Output the (x, y) coordinate of the center of the cell containing the given text.  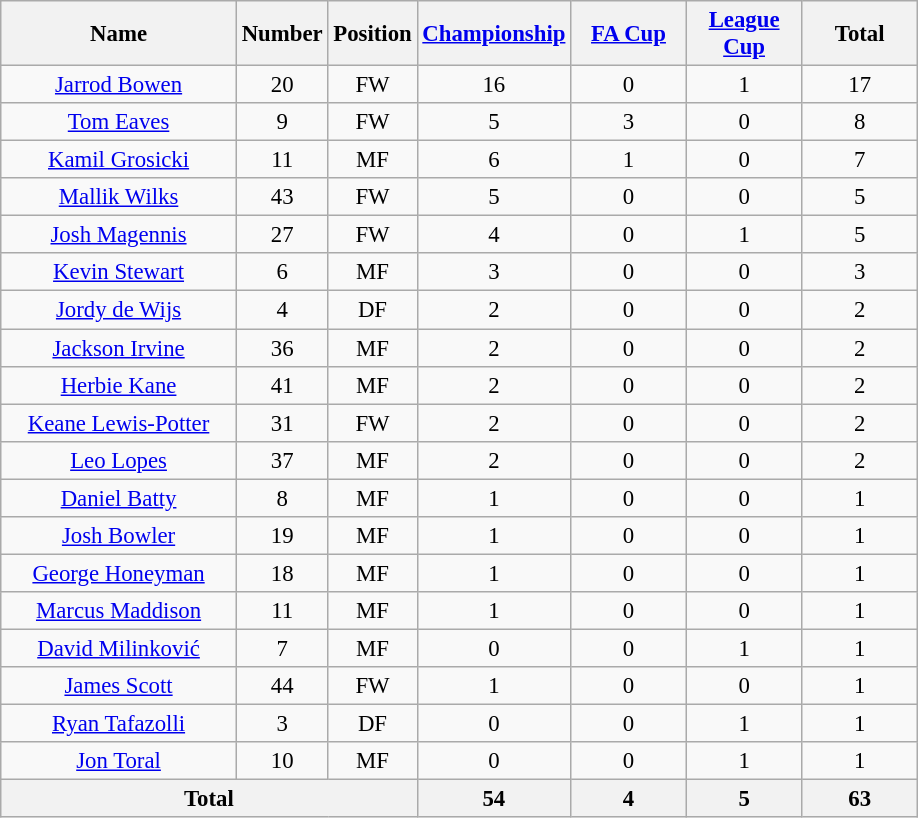
LeagueCup (744, 34)
37 (282, 460)
Kamil Grosicki (119, 160)
41 (282, 385)
18 (282, 573)
Marcus Maddison (119, 611)
44 (282, 686)
Keane Lewis-Potter (119, 423)
36 (282, 348)
David Milinković (119, 648)
Daniel Batty (119, 498)
Number (282, 34)
17 (860, 85)
Jon Toral (119, 761)
James Scott (119, 686)
FA Cup (629, 34)
16 (494, 85)
19 (282, 536)
Josh Bowler (119, 536)
Championship (494, 34)
George Honeyman (119, 573)
54 (494, 799)
31 (282, 423)
Kevin Stewart (119, 273)
63 (860, 799)
20 (282, 85)
Name (119, 34)
27 (282, 235)
43 (282, 197)
Jackson Irvine (119, 348)
Position (372, 34)
Ryan Tafazolli (119, 724)
Leo Lopes (119, 460)
9 (282, 122)
10 (282, 761)
Mallik Wilks (119, 197)
Herbie Kane (119, 385)
Josh Magennis (119, 235)
Jordy de Wijs (119, 310)
Jarrod Bowen (119, 85)
Tom Eaves (119, 122)
